Return the [X, Y] coordinate for the center point of the cell that contains the specified text.  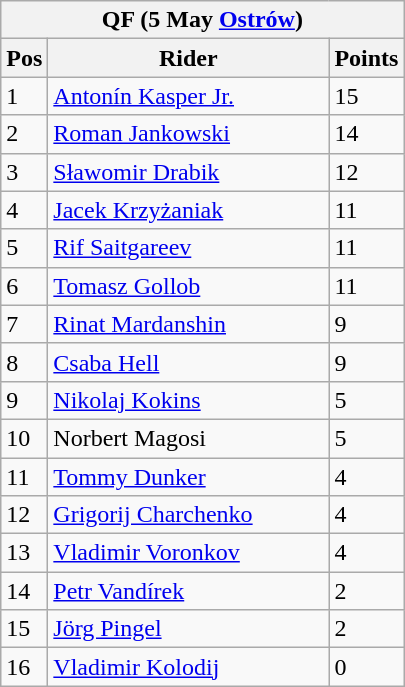
Jacek Krzyżaniak [188, 210]
10 [24, 438]
Antonín Kasper Jr. [188, 96]
Vladimir Kolodij [188, 667]
Rinat Mardanshin [188, 324]
Points [366, 58]
Roman Jankowski [188, 134]
Sławomir Drabik [188, 172]
Tomasz Gollob [188, 286]
Norbert Magosi [188, 438]
6 [24, 286]
3 [24, 172]
1 [24, 96]
Csaba Hell [188, 362]
Nikolaj Kokins [188, 400]
Jörg Pingel [188, 629]
8 [24, 362]
Vladimir Voronkov [188, 553]
Pos [24, 58]
Tommy Dunker [188, 477]
QF (5 May Ostrów) [202, 20]
Rider [188, 58]
Grigorij Charchenko [188, 515]
Rif Saitgareev [188, 248]
16 [24, 667]
7 [24, 324]
13 [24, 553]
0 [366, 667]
Petr Vandírek [188, 591]
